Scan for the cell matching the given text and deliver its [x, y] coordinate at center. 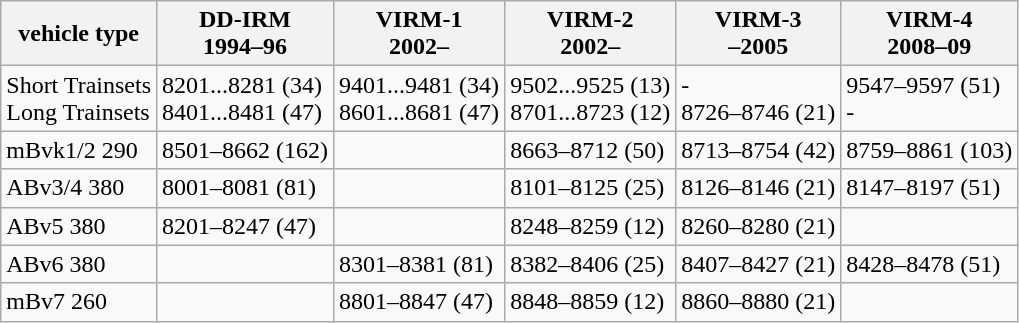
8201–8247 (47) [246, 226]
VIRM-3–2005 [758, 34]
8201...8281 (34)8401...8481 (47) [246, 98]
VIRM-42008–09 [930, 34]
8301–8381 (81) [420, 264]
VIRM-22002– [590, 34]
8801–8847 (47) [420, 302]
8248–8259 (12) [590, 226]
ABv3/4 380 [79, 188]
ABv5 380 [79, 226]
-8726–8746 (21) [758, 98]
VIRM-12002– [420, 34]
8147–8197 (51) [930, 188]
8382–8406 (25) [590, 264]
DD-IRM1994–96 [246, 34]
8759–8861 (103) [930, 150]
9401...9481 (34)8601...8681 (47) [420, 98]
8260–8280 (21) [758, 226]
mBvk1/2 290 [79, 150]
8713–8754 (42) [758, 150]
9502...9525 (13)8701...8723 (12) [590, 98]
8663–8712 (50) [590, 150]
8860–8880 (21) [758, 302]
Short TrainsetsLong Trainsets [79, 98]
9547–9597 (51)- [930, 98]
vehicle type [79, 34]
8101–8125 (25) [590, 188]
8126–8146 (21) [758, 188]
8001–8081 (81) [246, 188]
ABv6 380 [79, 264]
8428–8478 (51) [930, 264]
mBv7 260 [79, 302]
8501–8662 (162) [246, 150]
8407–8427 (21) [758, 264]
8848–8859 (12) [590, 302]
